Scan for the cell matching the given text and deliver its [X, Y] coordinate at center. 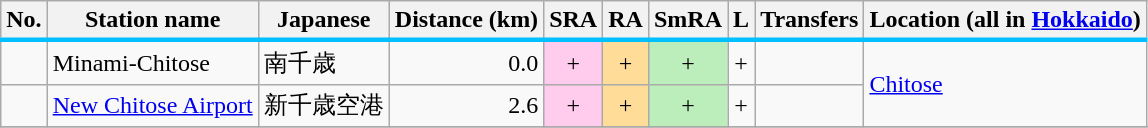
SmRA [688, 21]
新千歳空港 [324, 106]
0.0 [466, 62]
南千歳 [324, 62]
Transfers [810, 21]
Minami-Chitose [152, 62]
L [742, 21]
No. [24, 21]
Station name [152, 21]
New Chitose Airport [152, 106]
Distance (km) [466, 21]
SRA [574, 21]
Location (all in Hokkaido) [1005, 21]
Japanese [324, 21]
2.6 [466, 106]
Chitose [1005, 84]
RA [626, 21]
